Pinpoint the cell where the given text exists, returning its [x, y] midpoint coordinate. 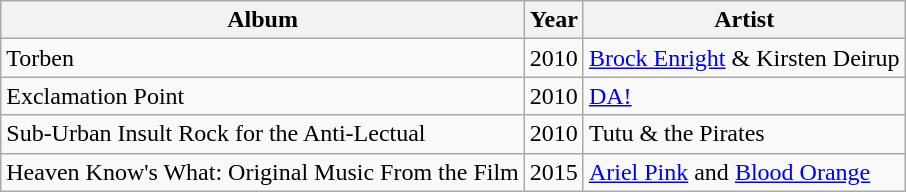
Exclamation Point [263, 96]
DA! [744, 96]
2015 [554, 172]
Tutu & the Pirates [744, 134]
Heaven Know's What: Original Music From the Film [263, 172]
Ariel Pink and Blood Orange [744, 172]
Torben [263, 58]
Sub-Urban Insult Rock for the Anti-Lectual [263, 134]
Artist [744, 20]
Year [554, 20]
Album [263, 20]
Brock Enright & Kirsten Deirup [744, 58]
